For the text-containing cell, return its midpoint in (x, y) coordinate format. 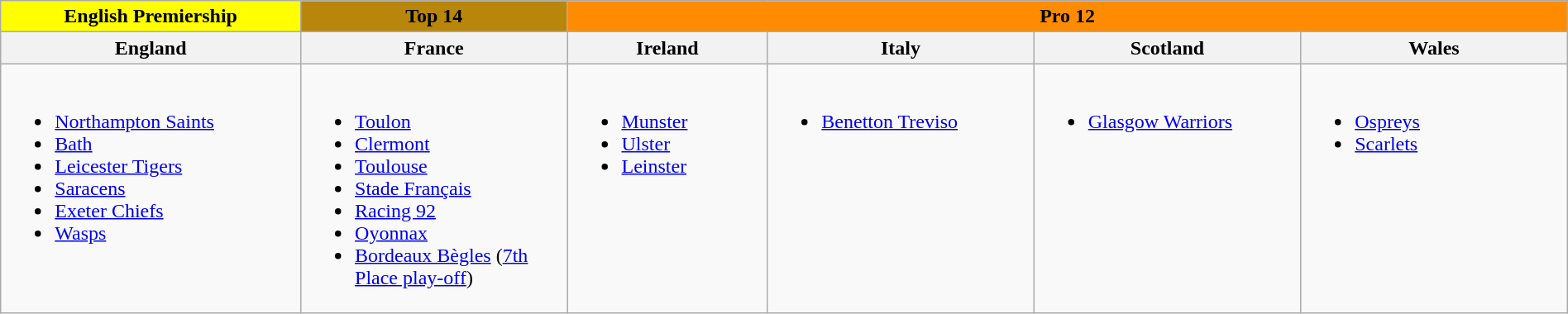
Ireland (667, 48)
Scotland (1167, 48)
Pro 12 (1067, 17)
Northampton SaintsBathLeicester TigersSaracensExeter ChiefsWasps (151, 188)
ToulonClermontToulouseStade FrançaisRacing 92OyonnaxBordeaux Bègles (7th Place play-off) (434, 188)
France (434, 48)
Top 14 (434, 17)
Glasgow Warriors (1167, 188)
Wales (1434, 48)
Italy (901, 48)
Benetton Treviso (901, 188)
MunsterUlsterLeinster (667, 188)
England (151, 48)
English Premiership (151, 17)
OspreysScarlets (1434, 188)
